Capture the cell that displays the provided text and extract its (x, y) central coordinate. 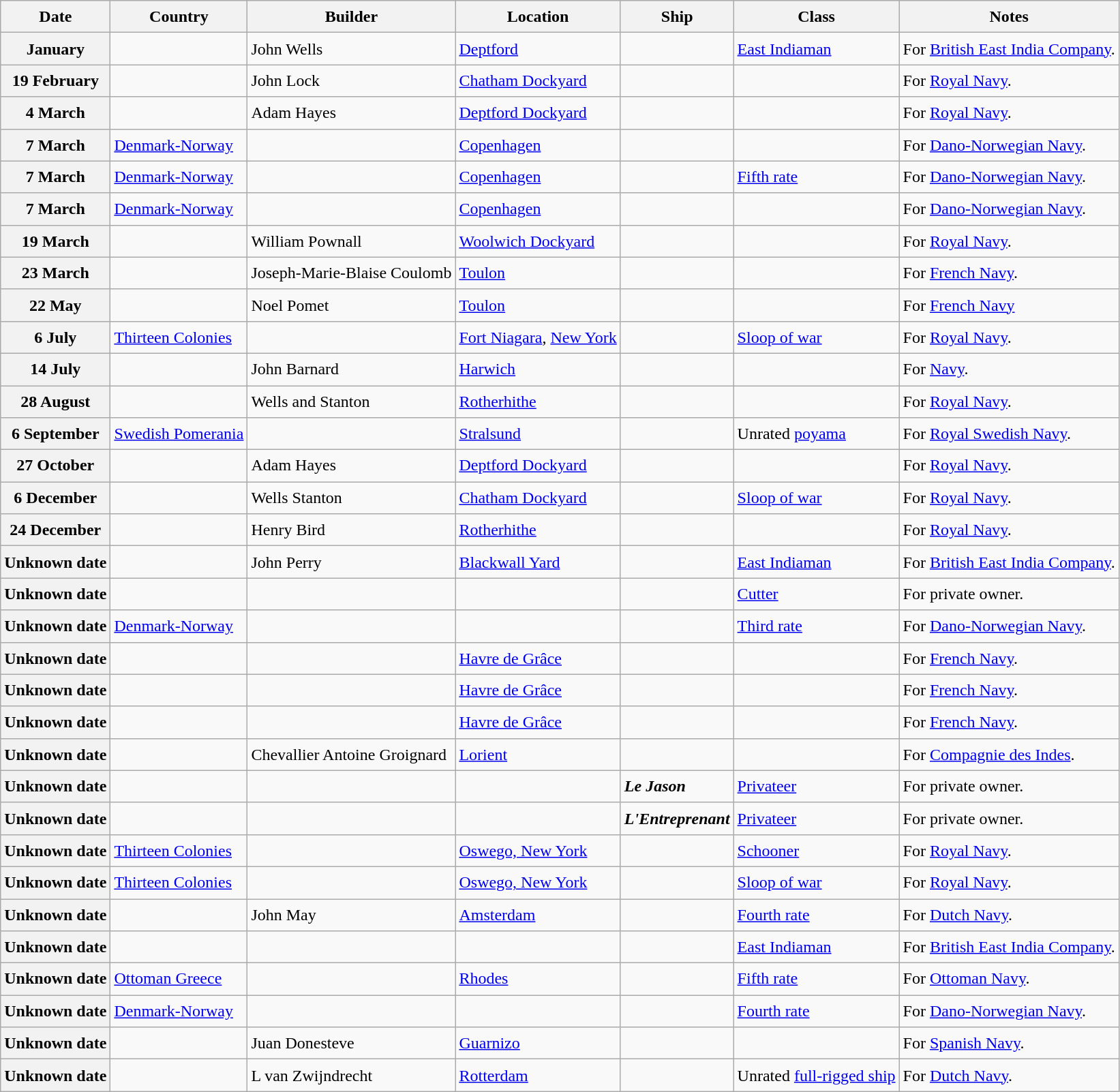
L van Zwijndrecht (352, 1076)
Third rate (817, 626)
Amsterdam (538, 915)
Lorient (538, 754)
L'Entreprenant (677, 818)
Location (538, 16)
Henry Bird (352, 530)
Unrated full-rigged ship (817, 1076)
For Compagnie des Indes. (1009, 754)
Notes (1009, 16)
Harwich (538, 369)
John Barnard (352, 369)
Chevallier Antoine Groignard (352, 754)
Class (817, 16)
Le Jason (677, 787)
Juan Donesteve (352, 1043)
For Spanish Navy. (1009, 1043)
Noel Pomet (352, 305)
24 December (56, 530)
Deptford (538, 49)
John May (352, 915)
For Ottoman Navy. (1009, 979)
For Navy. (1009, 369)
22 May (56, 305)
Schooner (817, 851)
27 October (56, 466)
23 March (56, 273)
Joseph-Marie-Blaise Coulomb (352, 273)
Rotterdam (538, 1076)
Ottoman Greece (179, 979)
28 August (56, 402)
6 July (56, 337)
Country (179, 16)
John Perry (352, 562)
Blackwall Yard (538, 562)
6 December (56, 498)
Swedish Pomerania (179, 434)
Fort Niagara, New York (538, 337)
John Lock (352, 80)
19 March (56, 241)
Cutter (817, 594)
Builder (352, 16)
Date (56, 16)
14 July (56, 369)
Rhodes (538, 979)
William Pownall (352, 241)
For French Navy (1009, 305)
Wells and Stanton (352, 402)
Ship (677, 16)
4 March (56, 113)
Guarnizo (538, 1043)
Unrated poyama (817, 434)
For Royal Swedish Navy. (1009, 434)
January (56, 49)
John Wells (352, 49)
Wells Stanton (352, 498)
Stralsund (538, 434)
6 September (56, 434)
Woolwich Dockyard (538, 241)
19 February (56, 80)
